Search for the cell housing the specified text and yield its [x, y] center coordinate. 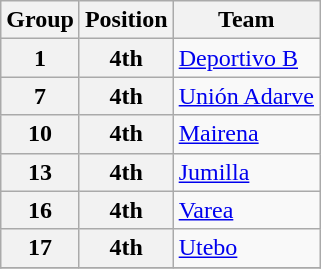
7 [40, 96]
Mairena [246, 134]
1 [40, 58]
Position [126, 20]
Jumilla [246, 172]
Deportivo B [246, 58]
17 [40, 248]
Utebo [246, 248]
Group [40, 20]
10 [40, 134]
Unión Adarve [246, 96]
16 [40, 210]
Varea [246, 210]
13 [40, 172]
Team [246, 20]
